From the cell containing the given text, extract its center point as (x, y) coordinate. 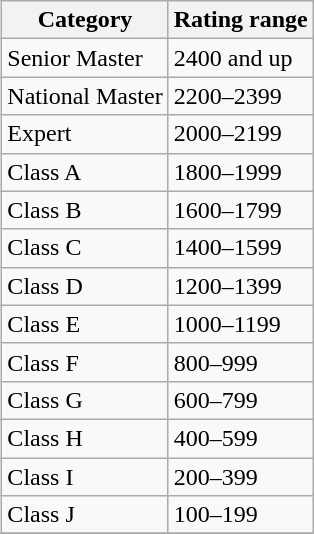
800–999 (240, 362)
200–399 (240, 477)
Class G (85, 400)
1000–1199 (240, 324)
Senior Master (85, 58)
Class D (85, 286)
Class B (85, 210)
Expert (85, 134)
2400 and up (240, 58)
Class I (85, 477)
Class C (85, 248)
National Master (85, 96)
Class J (85, 515)
600–799 (240, 400)
1400–1599 (240, 248)
Class F (85, 362)
Category (85, 20)
100–199 (240, 515)
2000–2199 (240, 134)
Class A (85, 172)
Class E (85, 324)
Class H (85, 438)
Rating range (240, 20)
1600–1799 (240, 210)
1800–1999 (240, 172)
400–599 (240, 438)
1200–1399 (240, 286)
2200–2399 (240, 96)
